Extract the [X, Y] coordinate from the center of the cell holding the provided text.  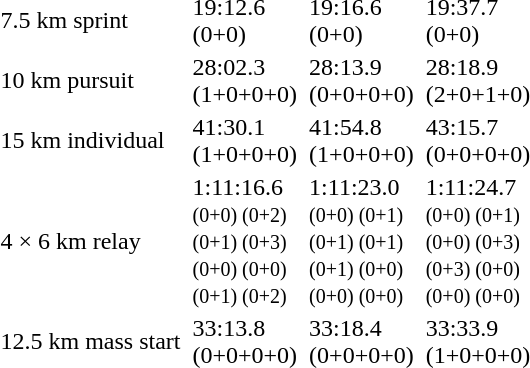
28:13.9(0+0+0+0) [362, 80]
41:30.1(1+0+0+0) [245, 140]
28:02.3(1+0+0+0) [245, 80]
41:54.8(1+0+0+0) [362, 140]
1:11:16.6(0+0) (0+2)(0+1) (0+3)(0+0) (0+0)(0+1) (0+2) [245, 241]
1:11:23.0(0+0) (0+1)(0+1) (0+1)(0+1) (0+0)(0+0) (0+0) [362, 241]
